For the text-containing cell, return its midpoint in (X, Y) coordinate format. 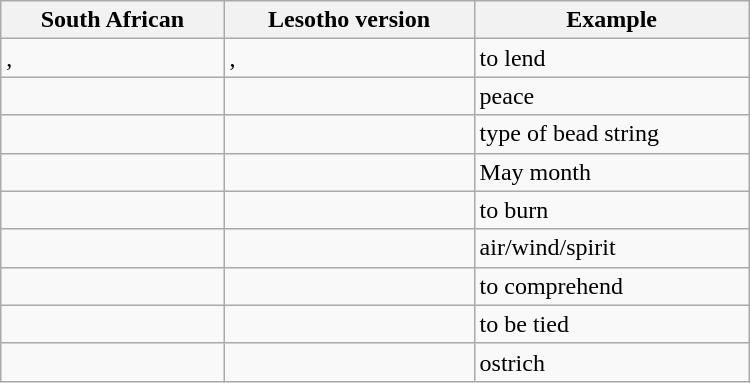
to lend (612, 58)
peace (612, 96)
to comprehend (612, 286)
air/wind/spirit (612, 248)
ostrich (612, 362)
to be tied (612, 324)
Example (612, 20)
to burn (612, 210)
May month (612, 172)
type of bead string (612, 134)
South African (112, 20)
Lesotho version (349, 20)
